Provide the [x, y] coordinate of the cell's center where the given text is located.  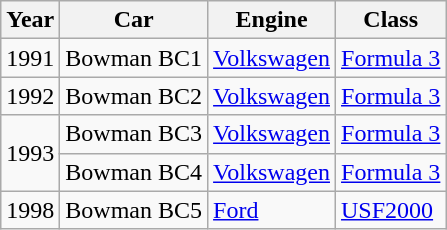
1992 [30, 96]
USF2000 [391, 210]
Bowman BC5 [134, 210]
Year [30, 20]
Bowman BC2 [134, 96]
Bowman BC4 [134, 172]
1993 [30, 153]
Class [391, 20]
Bowman BC3 [134, 134]
Car [134, 20]
1991 [30, 58]
Ford [272, 210]
Bowman BC1 [134, 58]
1998 [30, 210]
Engine [272, 20]
